Locate the cell with the specified text and output its [X, Y] center coordinate. 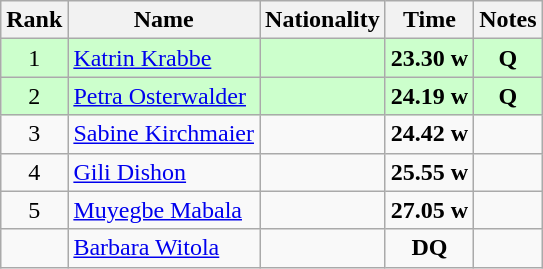
5 [34, 210]
24.19 w [429, 96]
Rank [34, 20]
23.30 w [429, 58]
Katrin Krabbe [164, 58]
25.55 w [429, 172]
27.05 w [429, 210]
Name [164, 20]
Muyegbe Mabala [164, 210]
1 [34, 58]
2 [34, 96]
DQ [429, 248]
Gili Dishon [164, 172]
Barbara Witola [164, 248]
Nationality [323, 20]
3 [34, 134]
Notes [508, 20]
24.42 w [429, 134]
4 [34, 172]
Time [429, 20]
Sabine Kirchmaier [164, 134]
Petra Osterwalder [164, 96]
